Return the (X, Y) coordinate for the center point of the cell that contains the specified text.  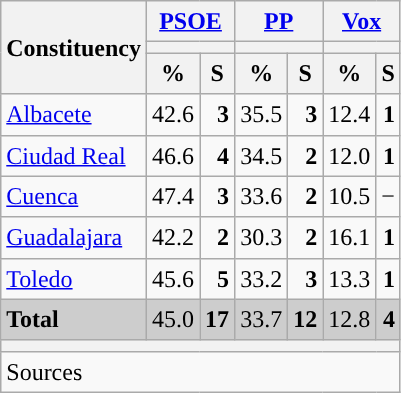
Guadalajara (74, 238)
12.8 (350, 320)
Ciudad Real (74, 156)
47.4 (172, 196)
16.1 (350, 238)
12.0 (350, 156)
12.4 (350, 114)
Vox (362, 22)
45.6 (172, 278)
35.5 (262, 114)
33.6 (262, 196)
42.2 (172, 238)
17 (218, 320)
Constituency (74, 48)
Total (74, 320)
10.5 (350, 196)
13.3 (350, 278)
Toledo (74, 278)
45.0 (172, 320)
PP (279, 22)
Albacete (74, 114)
30.3 (262, 238)
5 (218, 278)
12 (306, 320)
Cuenca (74, 196)
− (388, 196)
42.6 (172, 114)
34.5 (262, 156)
PSOE (190, 22)
33.2 (262, 278)
Sources (201, 372)
33.7 (262, 320)
46.6 (172, 156)
